Capture the cell that displays the provided text and extract its [X, Y] central coordinate. 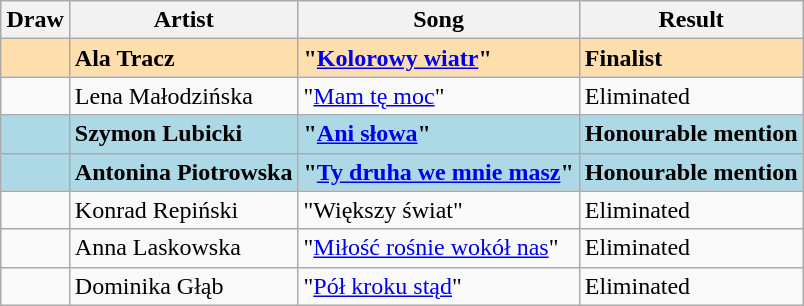
Finalist [691, 58]
Result [691, 20]
Song [438, 20]
"Większy świat" [438, 210]
Artist [184, 20]
Draw [35, 20]
Anna Laskowska [184, 248]
"Mam tę moc" [438, 96]
"Kolorowy wiatr" [438, 58]
Lena Małodzińska [184, 96]
"Pół kroku stąd" [438, 286]
Dominika Głąb [184, 286]
Konrad Repiński [184, 210]
Antonina Piotrowska [184, 172]
Ala Tracz [184, 58]
Szymon Lubicki [184, 134]
"Miłość rośnie wokół nas" [438, 248]
"Ani słowa" [438, 134]
"Ty druha we mnie masz" [438, 172]
